Determine the [x, y] coordinate at the center of the cell enclosing the given text.  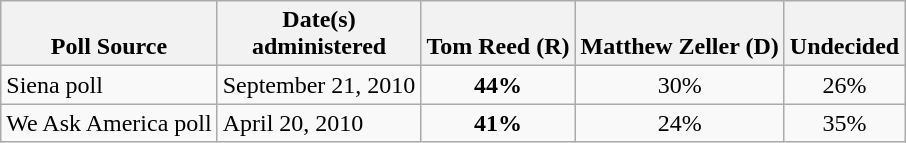
Date(s) administered [319, 34]
Matthew Zeller (D) [680, 34]
September 21, 2010 [319, 85]
24% [680, 123]
April 20, 2010 [319, 123]
26% [844, 85]
30% [680, 85]
41% [498, 123]
35% [844, 123]
Tom Reed (R) [498, 34]
Siena poll [109, 85]
Undecided [844, 34]
44% [498, 85]
Poll Source [109, 34]
We Ask America poll [109, 123]
